Identify which cell holds the provided text, then report its [X, Y] central coordinate. 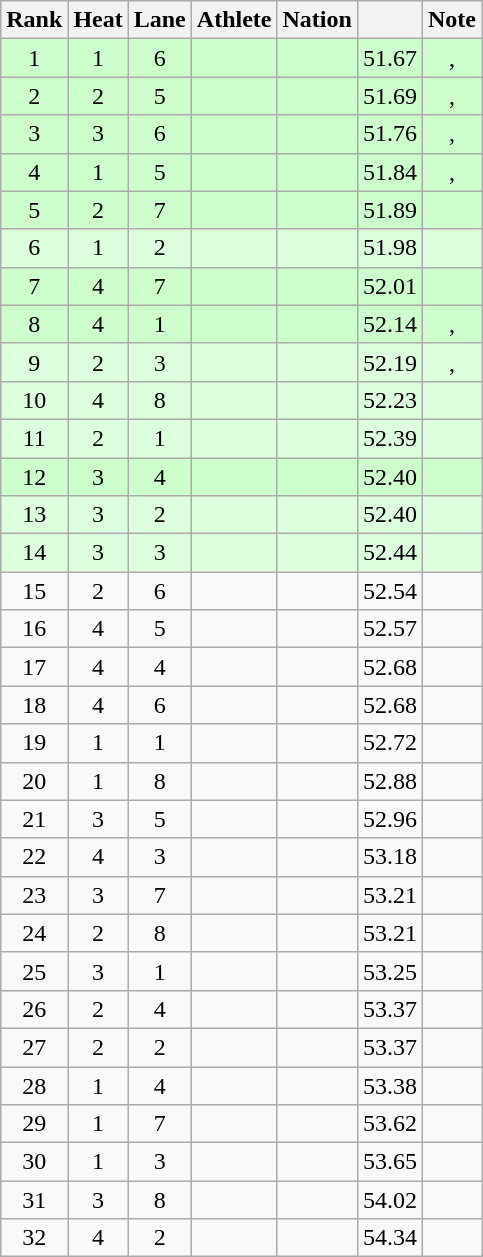
14 [34, 553]
11 [34, 438]
53.38 [390, 1085]
Note [452, 20]
17 [34, 667]
52.72 [390, 743]
52.14 [390, 324]
28 [34, 1085]
32 [34, 1238]
Nation [317, 20]
51.76 [390, 134]
53.62 [390, 1124]
29 [34, 1124]
52.96 [390, 819]
52.01 [390, 286]
51.98 [390, 248]
53.25 [390, 971]
52.44 [390, 553]
51.89 [390, 210]
9 [34, 362]
21 [34, 819]
Lane [160, 20]
26 [34, 1009]
31 [34, 1200]
22 [34, 857]
24 [34, 933]
Heat [98, 20]
Athlete [234, 20]
Rank [34, 20]
51.84 [390, 172]
54.02 [390, 1200]
10 [34, 400]
52.57 [390, 629]
16 [34, 629]
19 [34, 743]
51.69 [390, 96]
20 [34, 781]
23 [34, 895]
12 [34, 477]
52.54 [390, 591]
13 [34, 515]
52.88 [390, 781]
53.65 [390, 1162]
54.34 [390, 1238]
30 [34, 1162]
51.67 [390, 58]
25 [34, 971]
52.39 [390, 438]
15 [34, 591]
52.23 [390, 400]
52.19 [390, 362]
27 [34, 1047]
53.18 [390, 857]
18 [34, 705]
